Scan for the cell matching the given text and deliver its (x, y) coordinate at center. 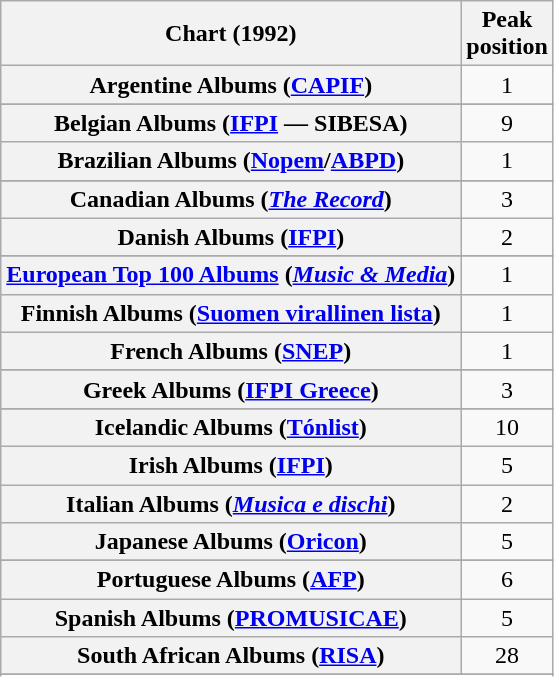
Argentine Albums (CAPIF) (231, 85)
Icelandic Albums (Tónlist) (231, 427)
South African Albums (RISA) (231, 656)
European Top 100 Albums (Music & Media) (231, 275)
Belgian Albums (IFPI — SIBESA) (231, 123)
Brazilian Albums (Nopem/ABPD) (231, 161)
Chart (1992) (231, 34)
Italian Albums (Musica e dischi) (231, 503)
28 (507, 656)
Spanish Albums (PROMUSICAE) (231, 618)
Greek Albums (IFPI Greece) (231, 389)
Portuguese Albums (AFP) (231, 580)
Irish Albums (IFPI) (231, 465)
Peakposition (507, 34)
Danish Albums (IFPI) (231, 237)
10 (507, 427)
Finnish Albums (Suomen virallinen lista) (231, 313)
9 (507, 123)
6 (507, 580)
Canadian Albums (The Record) (231, 199)
French Albums (SNEP) (231, 351)
Japanese Albums (Oricon) (231, 542)
